Return the [x, y] coordinate for the center point of the cell that contains the specified text.  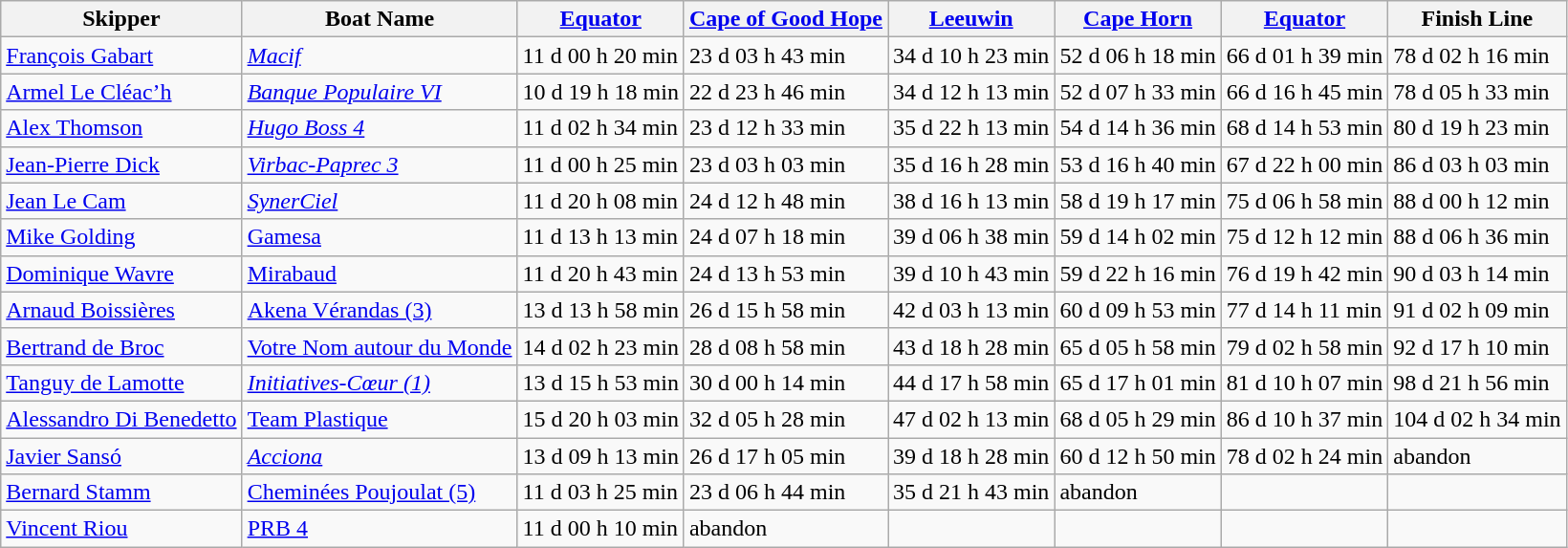
23 d 03 h 03 min [786, 164]
Akena Vérandas (3) [380, 310]
75 d 06 h 58 min [1304, 201]
66 d 01 h 39 min [1304, 55]
43 d 18 h 28 min [970, 346]
Vincent Riou [121, 529]
39 d 10 h 43 min [970, 274]
79 d 02 h 58 min [1304, 346]
Hugo Boss 4 [380, 128]
26 d 17 h 05 min [786, 456]
60 d 12 h 50 min [1138, 456]
80 d 19 h 23 min [1477, 128]
54 d 14 h 36 min [1138, 128]
67 d 22 h 00 min [1304, 164]
23 d 06 h 44 min [786, 493]
23 d 12 h 33 min [786, 128]
13 d 09 h 13 min [600, 456]
88 d 00 h 12 min [1477, 201]
Cape Horn [1138, 19]
86 d 10 h 37 min [1304, 419]
91 d 02 h 09 min [1477, 310]
François Gabart [121, 55]
47 d 02 h 13 min [970, 419]
Leeuwin [970, 19]
11 d 00 h 20 min [600, 55]
35 d 21 h 43 min [970, 493]
78 d 02 h 24 min [1304, 456]
22 d 23 h 46 min [786, 92]
75 d 12 h 12 min [1304, 237]
Gamesa [380, 237]
Virbac-Paprec 3 [380, 164]
PRB 4 [380, 529]
60 d 09 h 53 min [1138, 310]
Javier Sansó [121, 456]
77 d 14 h 11 min [1304, 310]
30 d 00 h 14 min [786, 383]
53 d 16 h 40 min [1138, 164]
86 d 03 h 03 min [1477, 164]
104 d 02 h 34 min [1477, 419]
58 d 19 h 17 min [1138, 201]
Macif [380, 55]
SynerCiel [380, 201]
11 d 02 h 34 min [600, 128]
39 d 18 h 28 min [970, 456]
15 d 20 h 03 min [600, 419]
78 d 05 h 33 min [1477, 92]
35 d 16 h 28 min [970, 164]
Votre Nom autour du Monde [380, 346]
38 d 16 h 13 min [970, 201]
Bertrand de Broc [121, 346]
24 d 12 h 48 min [786, 201]
11 d 00 h 25 min [600, 164]
Tanguy de Lamotte [121, 383]
Alex Thomson [121, 128]
68 d 14 h 53 min [1304, 128]
Banque Populaire VI [380, 92]
52 d 07 h 33 min [1138, 92]
14 d 02 h 23 min [600, 346]
35 d 22 h 13 min [970, 128]
Acciona [380, 456]
92 d 17 h 10 min [1477, 346]
78 d 02 h 16 min [1477, 55]
Alessandro Di Benedetto [121, 419]
65 d 17 h 01 min [1138, 383]
90 d 03 h 14 min [1477, 274]
42 d 03 h 13 min [970, 310]
24 d 07 h 18 min [786, 237]
23 d 03 h 43 min [786, 55]
11 d 00 h 10 min [600, 529]
34 d 10 h 23 min [970, 55]
Mike Golding [121, 237]
81 d 10 h 07 min [1304, 383]
13 d 13 h 58 min [600, 310]
Initiatives-Cœur (1) [380, 383]
Dominique Wavre [121, 274]
76 d 19 h 42 min [1304, 274]
88 d 06 h 36 min [1477, 237]
11 d 20 h 43 min [600, 274]
Team Plastique [380, 419]
11 d 13 h 13 min [600, 237]
Cape of Good Hope [786, 19]
28 d 08 h 58 min [786, 346]
59 d 22 h 16 min [1138, 274]
24 d 13 h 53 min [786, 274]
Jean-Pierre Dick [121, 164]
Bernard Stamm [121, 493]
13 d 15 h 53 min [600, 383]
39 d 06 h 38 min [970, 237]
Armel Le Cléac’h [121, 92]
Jean Le Cam [121, 201]
44 d 17 h 58 min [970, 383]
68 d 05 h 29 min [1138, 419]
Mirabaud [380, 274]
10 d 19 h 18 min [600, 92]
Cheminées Poujoulat (5) [380, 493]
26 d 15 h 58 min [786, 310]
66 d 16 h 45 min [1304, 92]
Boat Name [380, 19]
32 d 05 h 28 min [786, 419]
65 d 05 h 58 min [1138, 346]
11 d 03 h 25 min [600, 493]
52 d 06 h 18 min [1138, 55]
59 d 14 h 02 min [1138, 237]
Finish Line [1477, 19]
Skipper [121, 19]
Arnaud Boissières [121, 310]
34 d 12 h 13 min [970, 92]
11 d 20 h 08 min [600, 201]
98 d 21 h 56 min [1477, 383]
